From the cell containing the given text, extract its center point as (x, y) coordinate. 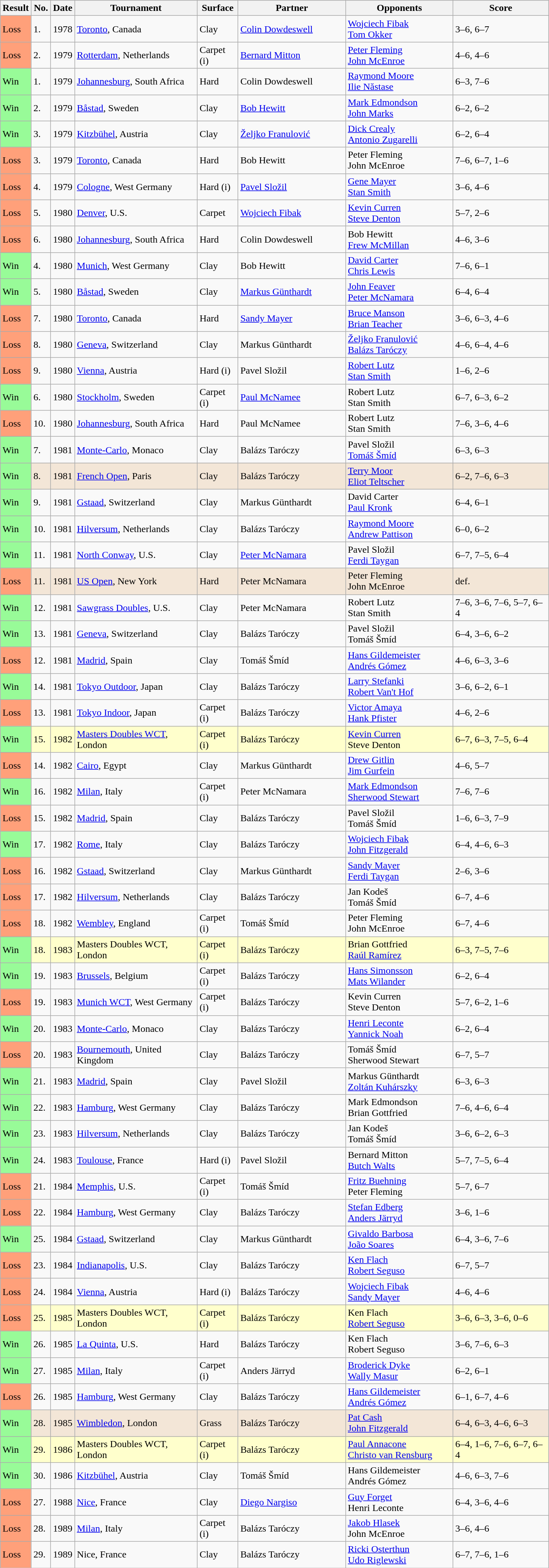
4–6, 6–3, 7–6 (501, 1476)
Tokyo Indoor, Japan (136, 712)
6–2, 7–6, 6–3 (501, 476)
Memphis, U.S. (136, 1186)
7–6, 3–6, 4–6 (501, 424)
Drew Gitlin Jim Gurfein (399, 766)
Munich WCT, West Germany (136, 1002)
Denver, U.S. (136, 213)
Diego Nargiso (292, 1502)
3–6, 7–6, 6–3 (501, 1344)
Cologne, West Germany (136, 187)
7–6, 7–6 (501, 792)
Brian Gottfried Raúl Ramírez (399, 949)
Toulouse, France (136, 1160)
Sandy Mayer (292, 318)
Partner (292, 8)
Wojciech Fibak Tom Okker (399, 29)
No. (41, 8)
US Open, New York (136, 581)
North Conway, U.S. (136, 555)
6–4, 6–4 (501, 292)
5–7, 6–7 (501, 1186)
French Open, Paris (136, 476)
Opponents (399, 8)
Mark Edmondson Sherwood Stewart (399, 792)
5–7, 7–5, 6–4 (501, 1160)
Surface (217, 8)
Željko Franulović (292, 134)
Stefan Edberg Anders Järryd (399, 1213)
6–4, 3–6, 6–2 (501, 634)
Bernard Mitton Butch Walts (399, 1160)
6–4, 3–6, 7–6 (501, 1239)
7–6, 3–6, 7–6, 5–7, 6–4 (501, 607)
Rotterdam, Netherlands (136, 55)
Tomáš Šmíd Sherwood Stewart (399, 1054)
Pat Cash John Fitzgerald (399, 1423)
Pavel Složil Ferdi Taygan (399, 555)
Jakob Hlasek John McEnroe (399, 1528)
1978 (63, 29)
Victor Amaya Hank Pfister (399, 712)
7–6, 6–1 (501, 265)
6–3, 7–5, 7–6 (501, 949)
Munich, West Germany (136, 265)
Givaldo Barbosa João Soares (399, 1239)
7–6, 4–6, 6–4 (501, 1107)
6–7, 6–3, 7–5, 6–4 (501, 739)
Tokyo Outdoor, Japan (136, 687)
Paul Annacone Christo van Rensburg (399, 1449)
Wembley, England (136, 923)
6–4, 3–6, 4–6 (501, 1502)
Guy Forget Henri Leconte (399, 1502)
1988 (63, 1502)
Broderick Dyke Wally Masur (399, 1371)
Raymond Moore Ilie Năstase (399, 82)
Stockholm, Sweden (136, 397)
Bernard Mitton (292, 55)
4–6, 5–7 (501, 766)
Željko Franulović Balázs Taróczy (399, 344)
6–1, 6–7, 4–6 (501, 1397)
Result (16, 8)
3–6, 6–2, 6–1 (501, 687)
6–4, 4–6, 6–3 (501, 844)
Score (501, 8)
6–0, 6–2 (501, 529)
Grass (217, 1423)
2–6, 3–6 (501, 871)
Terry Moor Eliot Teltscher (399, 476)
4–6, 6–3, 3–6 (501, 660)
Henri Leconte Yannick Noah (399, 1029)
Hans Simonsson Mats Wilander (399, 976)
Bob Hewitt Frew McMillan (399, 239)
Dick Crealy Antonio Zugarelli (399, 134)
Gene Mayer Stan Smith (399, 187)
David Carter Paul Kronk (399, 502)
1–6, 2–6 (501, 371)
Wojciech Fibak Sandy Mayer (399, 1291)
Bournemouth, United Kingdom (136, 1054)
1–6, 6–3, 7–9 (501, 818)
John Feaver Peter McNamara (399, 292)
Cairo, Egypt (136, 766)
def. (501, 581)
Date (63, 8)
Tournament (136, 8)
6–4, 6–1 (501, 502)
3–6, 6–3, 4–6 (501, 318)
7–6, 6–7, 1–6 (501, 160)
Raymond Moore Andrew Pattison (399, 529)
Fritz Buehning Peter Fleming (399, 1186)
Bruce Manson Brian Teacher (399, 318)
Sandy Mayer Ferdi Taygan (399, 871)
Larry Stefanki Robert Van't Hof (399, 687)
6–7, 7–6, 1–6 (501, 1554)
Mark Edmondson John Marks (399, 108)
4–6, 3–6 (501, 239)
Wojciech Fibak John Fitzgerald (399, 844)
Carpet (217, 213)
6–7, 6–3, 6–2 (501, 397)
6–4, 1–6, 7–6, 6–7, 6–4 (501, 1449)
3–6, 6–7 (501, 29)
6–2, 6–2 (501, 108)
5–7, 2–6 (501, 213)
4–6, 6–4, 4–6 (501, 344)
3–6, 6–2, 6–3 (501, 1134)
Rome, Italy (136, 844)
3–6, 1–6 (501, 1213)
Indianapolis, U.S. (136, 1266)
Brussels, Belgium (136, 976)
Anders Järryd (292, 1371)
Sawgrass Doubles, U.S. (136, 607)
4–6, 2–6 (501, 712)
David Carter Chris Lewis (399, 265)
6–3, 7–6 (501, 82)
5–7, 6–2, 1–6 (501, 1002)
6–7, 7–5, 6–4 (501, 555)
Wojciech Fibak (292, 213)
30. (41, 1476)
6–4, 6–3, 4–6, 6–3 (501, 1423)
Wimbledon, London (136, 1423)
Ricki Osterthun Udo Riglewski (399, 1554)
La Quinta, U.S. (136, 1344)
3–6, 6–3, 3–6, 0–6 (501, 1318)
6–2, 6–1 (501, 1371)
Markus Günthardt Zoltán Kuhárszky (399, 1081)
Mark Edmondson Brian Gottfried (399, 1107)
